Capture the cell that displays the provided text and extract its [X, Y] central coordinate. 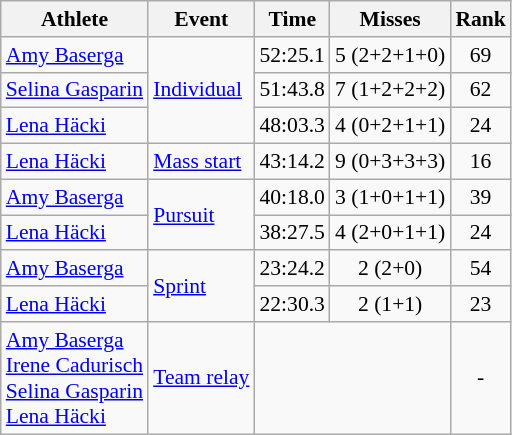
- [480, 378]
23 [480, 304]
Pursuit [201, 214]
Team relay [201, 378]
Individual [201, 90]
51:43.8 [292, 90]
62 [480, 90]
2 (1+1) [390, 304]
7 (1+2+2+2) [390, 90]
2 (2+0) [390, 269]
39 [480, 197]
4 (2+0+1+1) [390, 233]
23:24.2 [292, 269]
9 (0+3+3+3) [390, 162]
40:18.0 [292, 197]
69 [480, 55]
Selina Gasparin [74, 90]
52:25.1 [292, 55]
54 [480, 269]
38:27.5 [292, 233]
Misses [390, 19]
48:03.3 [292, 126]
22:30.3 [292, 304]
43:14.2 [292, 162]
3 (1+0+1+1) [390, 197]
16 [480, 162]
5 (2+2+1+0) [390, 55]
Amy BasergaIrene CadurischSelina GasparinLena Häcki [74, 378]
Rank [480, 19]
Sprint [201, 286]
Athlete [74, 19]
4 (0+2+1+1) [390, 126]
Mass start [201, 162]
Time [292, 19]
Event [201, 19]
